Pinpoint the cell where the given text exists, returning its (X, Y) midpoint coordinate. 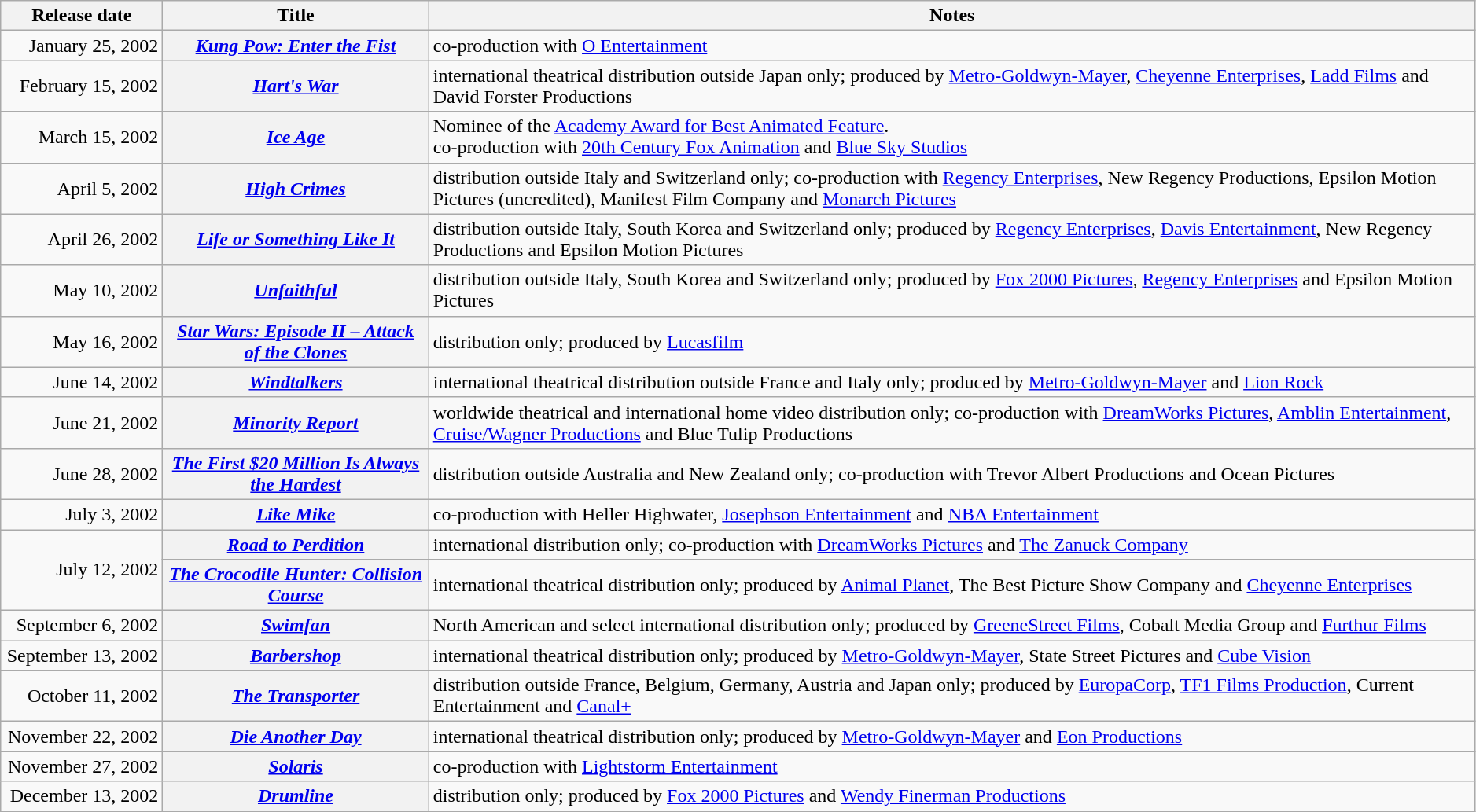
Ice Age (296, 137)
Unfaithful (296, 291)
The First $20 Million Is Always the Hardest (296, 473)
June 21, 2002 (82, 423)
May 10, 2002 (82, 291)
international theatrical distribution only; produced by Metro-Goldwyn-Mayer and Eon Productions (951, 737)
co-production with Heller Highwater, Josephson Entertainment and NBA Entertainment (951, 514)
distribution outside France, Belgium, Germany, Austria and Japan only; produced by EuropaCorp, TF1 Films Production, Current Entertainment and Canal+ (951, 696)
Solaris (296, 766)
October 11, 2002 (82, 696)
April 5, 2002 (82, 189)
May 16, 2002 (82, 341)
September 13, 2002 (82, 656)
Notes (951, 16)
July 12, 2002 (82, 571)
Windtalkers (296, 382)
co-production with O Entertainment (951, 46)
distribution outside Australia and New Zealand only; co-production with Trevor Albert Productions and Ocean Pictures (951, 473)
international theatrical distribution only; produced by Metro-Goldwyn-Mayer, State Street Pictures and Cube Vision (951, 656)
September 6, 2002 (82, 626)
international theatrical distribution only; produced by Animal Planet, The Best Picture Show Company and Cheyenne Enterprises (951, 585)
The Crocodile Hunter: Collision Course (296, 585)
Release date (82, 16)
Barbershop (296, 656)
High Crimes (296, 189)
January 25, 2002 (82, 46)
Road to Perdition (296, 545)
April 26, 2002 (82, 239)
The Transporter (296, 696)
North American and select international distribution only; produced by GreeneStreet Films, Cobalt Media Group and Furthur Films (951, 626)
co-production with Lightstorm Entertainment (951, 766)
international distribution only; co-production with DreamWorks Pictures and The Zanuck Company (951, 545)
July 3, 2002 (82, 514)
Life or Something Like It (296, 239)
Star Wars: Episode II – Attack of the Clones (296, 341)
distribution only; produced by Lucasfilm (951, 341)
Drumline (296, 796)
Like Mike (296, 514)
distribution only; produced by Fox 2000 Pictures and Wendy Finerman Productions (951, 796)
Nominee of the Academy Award for Best Animated Feature.co-production with 20th Century Fox Animation and Blue Sky Studios (951, 137)
December 13, 2002 (82, 796)
June 28, 2002 (82, 473)
November 27, 2002 (82, 766)
international theatrical distribution outside France and Italy only; produced by Metro-Goldwyn-Mayer and Lion Rock (951, 382)
distribution outside Italy, South Korea and Switzerland only; produced by Fox 2000 Pictures, Regency Enterprises and Epsilon Motion Pictures (951, 291)
February 15, 2002 (82, 86)
November 22, 2002 (82, 737)
Title (296, 16)
Hart's War (296, 86)
Swimfan (296, 626)
March 15, 2002 (82, 137)
Minority Report (296, 423)
June 14, 2002 (82, 382)
Kung Pow: Enter the Fist (296, 46)
Die Another Day (296, 737)
